Scan for the cell matching the given text and deliver its [X, Y] coordinate at center. 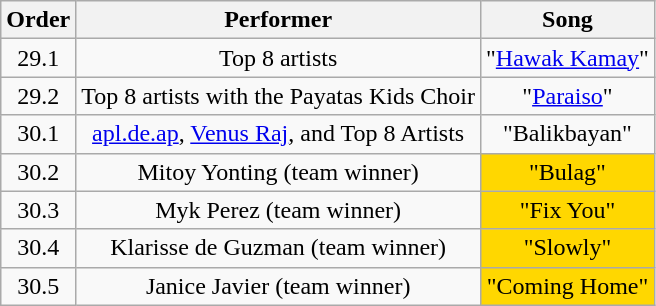
"Balikbayan" [567, 134]
30.2 [38, 172]
apl.de.ap, Venus Raj, and Top 8 Artists [278, 134]
"Bulag" [567, 172]
"Paraiso" [567, 96]
Top 8 artists [278, 58]
"Coming Home" [567, 286]
Order [38, 20]
Myk Perez (team winner) [278, 210]
30.5 [38, 286]
"Hawak Kamay" [567, 58]
29.1 [38, 58]
"Slowly" [567, 248]
30.4 [38, 248]
Klarisse de Guzman (team winner) [278, 248]
30.3 [38, 210]
Song [567, 20]
Mitoy Yonting (team winner) [278, 172]
Performer [278, 20]
Top 8 artists with the Payatas Kids Choir [278, 96]
"Fix You" [567, 210]
29.2 [38, 96]
Janice Javier (team winner) [278, 286]
30.1 [38, 134]
